Pinpoint the cell where the given text exists, returning its [x, y] midpoint coordinate. 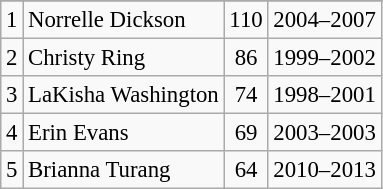
5 [12, 170]
2003–2003 [324, 133]
Erin Evans [124, 133]
2010–2013 [324, 170]
Norrelle Dickson [124, 20]
1 [12, 20]
110 [246, 20]
1998–2001 [324, 95]
2004–2007 [324, 20]
74 [246, 95]
69 [246, 133]
1999–2002 [324, 58]
86 [246, 58]
Christy Ring [124, 58]
4 [12, 133]
LaKisha Washington [124, 95]
64 [246, 170]
2 [12, 58]
Brianna Turang [124, 170]
3 [12, 95]
